Locate the cell with the specified text and output its [x, y] center coordinate. 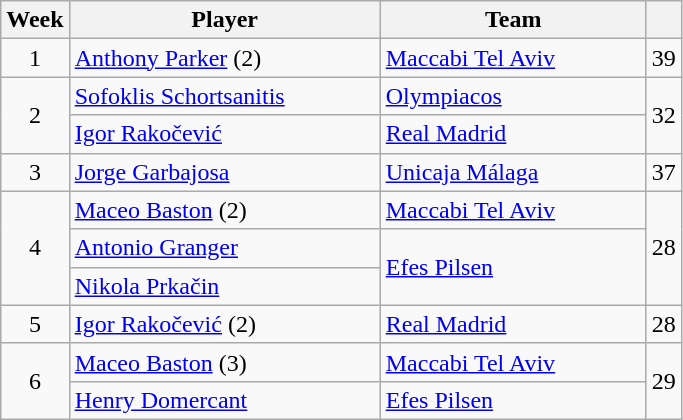
32 [664, 115]
Unicaja Málaga [513, 172]
6 [35, 381]
Maceo Baston (2) [224, 210]
Nikola Prkačin [224, 286]
Henry Domercant [224, 400]
Anthony Parker (2) [224, 58]
Olympiacos [513, 96]
Team [513, 20]
Jorge Garbajosa [224, 172]
37 [664, 172]
Sofoklis Schortsanitis [224, 96]
2 [35, 115]
Antonio Granger [224, 248]
3 [35, 172]
39 [664, 58]
4 [35, 248]
Maceo Baston (3) [224, 362]
1 [35, 58]
Igor Rakočević [224, 134]
29 [664, 381]
Week [35, 20]
5 [35, 324]
Igor Rakočević (2) [224, 324]
Player [224, 20]
